Capture the cell that displays the provided text and extract its [x, y] central coordinate. 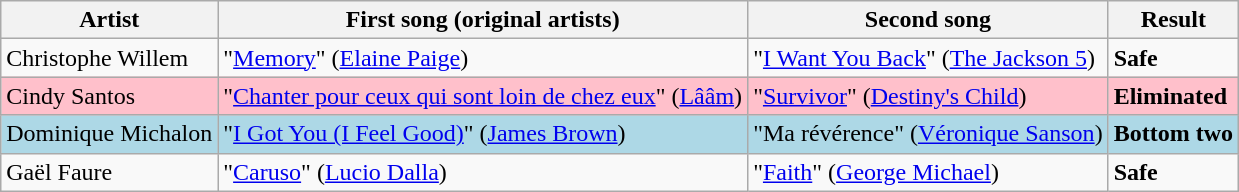
First song (original artists) [483, 20]
"Caruso" (Lucio Dalla) [483, 172]
Dominique Michalon [110, 134]
"Memory" (Elaine Paige) [483, 58]
Eliminated [1173, 96]
Second song [928, 20]
Artist [110, 20]
"I Want You Back" (The Jackson 5) [928, 58]
Gaël Faure [110, 172]
"I Got You (I Feel Good)" (James Brown) [483, 134]
"Survivor" (Destiny's Child) [928, 96]
"Faith" (George Michael) [928, 172]
"Chanter pour ceux qui sont loin de chez eux" (Lââm) [483, 96]
Bottom two [1173, 134]
Result [1173, 20]
"Ma révérence" (Véronique Sanson) [928, 134]
Cindy Santos [110, 96]
Christophe Willem [110, 58]
